Locate the cell with the specified text and output its [x, y] center coordinate. 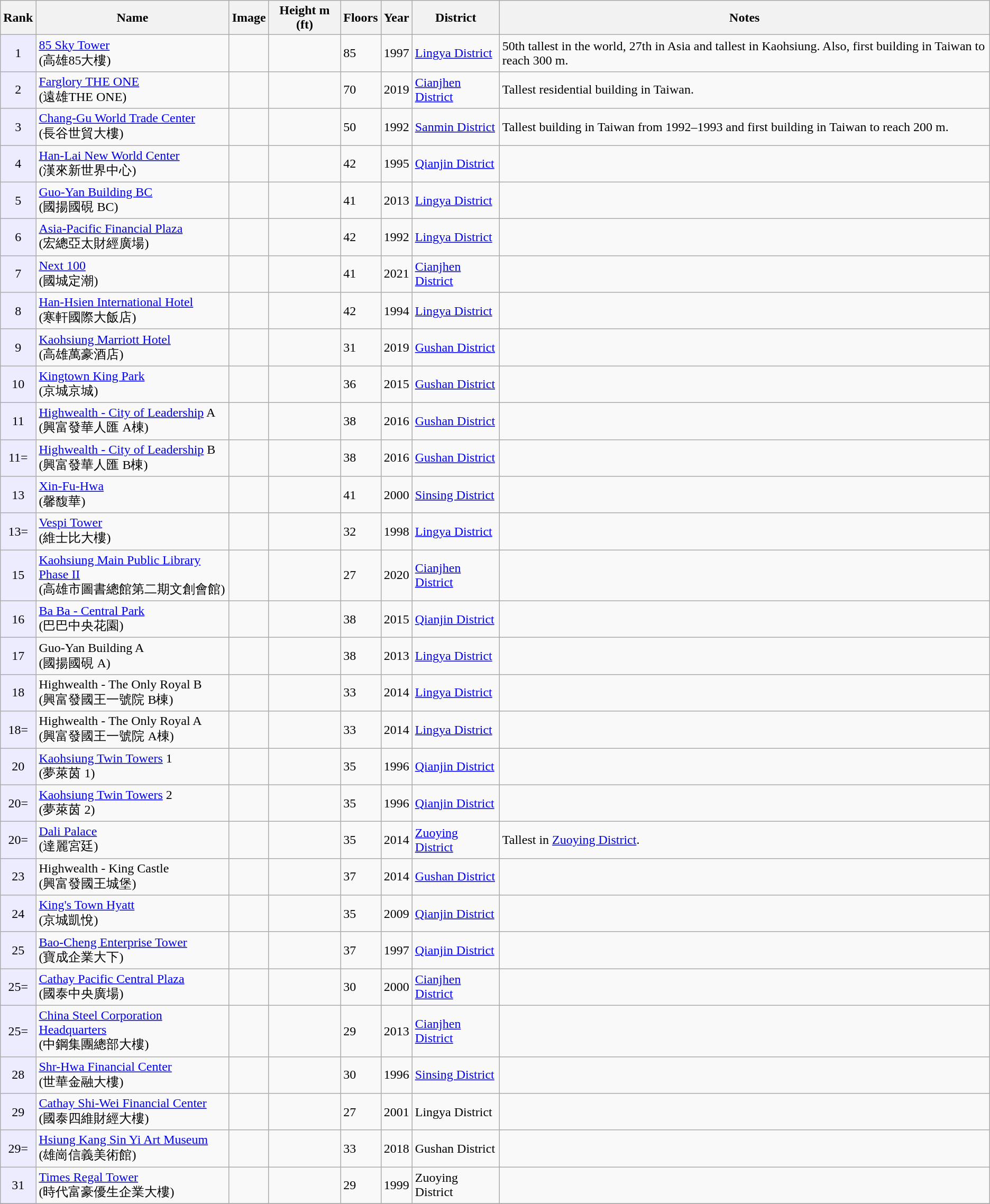
23 [18, 877]
Asia-Pacific Financial Plaza (宏總亞太財經廣場) [132, 237]
2001 [397, 1112]
2018 [397, 1148]
7 [18, 274]
2021 [397, 274]
29= [18, 1148]
Guo-Yan Building A (國揚國硯 A) [132, 656]
1998 [397, 531]
Next 100 (國城定潮) [132, 274]
85 Sky Tower (高雄85大樓) [132, 53]
24 [18, 914]
Bao-Cheng Enterprise Tower (寶成企業大下) [132, 950]
Name [132, 18]
Highwealth - The Only Royal A (興富發國王一號院 A棟) [132, 730]
15 [18, 575]
4 [18, 163]
9 [18, 347]
85 [361, 53]
2009 [397, 914]
Kaohsiung Marriott Hotel (高雄萬豪酒店) [132, 347]
17 [18, 656]
36 [361, 384]
Rank [18, 18]
Highwealth - King Castle (興富發國王城堡) [132, 877]
13= [18, 531]
5 [18, 200]
Kaohsiung Twin Towers 1 (夢萊茵 1) [132, 766]
25 [18, 950]
50 [361, 127]
Kingtown King Park(京城京城) [132, 384]
Height m (ft) [305, 18]
11 [18, 421]
1994 [397, 311]
18= [18, 730]
Xin-Fu-Hwa (馨馥華) [132, 495]
8 [18, 311]
Vespi Tower (維士比大樓) [132, 531]
32 [361, 531]
50th tallest in the world, 27th in Asia and tallest in Kaohsiung. Also, first building in Taiwan to reach 300 m. [745, 53]
10 [18, 384]
China Steel Corporation Headquarters(中鋼集團總部大樓) [132, 1031]
Highwealth - City of Leadership A(興富發華人匯 A棟) [132, 421]
3 [18, 127]
Shr-Hwa Financial Center (世華金融大樓) [132, 1075]
Chang-Gu World Trade Center (長谷世貿大樓) [132, 127]
Cathay Pacific Central Plaza (國泰中央廣場) [132, 987]
District [456, 18]
Tallest residential building in Taiwan. [745, 90]
Sanmin District [456, 127]
70 [361, 90]
Highwealth - City of Leadership B(興富發華人匯 B棟) [132, 458]
6 [18, 237]
Tallest building in Taiwan from 1992–1993 and first building in Taiwan to reach 200 m. [745, 127]
2020 [397, 575]
16 [18, 619]
11= [18, 458]
28 [18, 1075]
1 [18, 53]
Guo-Yan Building BC (國揚國硯 BC) [132, 200]
Ba Ba - Central Park (巴巴中央花園) [132, 619]
King's Town Hyatt (京城凱悅) [132, 914]
Tallest in Zuoying District. [745, 840]
Farglory THE ONE (遠雄THE ONE) [132, 90]
18 [18, 693]
Floors [361, 18]
Han-Lai New World Center (漢來新世界中心) [132, 163]
Kaohsiung Main Public Library Phase II (高雄市圖書總館第二期文創會館) [132, 575]
1995 [397, 163]
Han-Hsien International Hotel(寒軒國際大飯店) [132, 311]
1999 [397, 1185]
Times Regal Tower (時代富豪優生企業大樓) [132, 1185]
Year [397, 18]
Cathay Shi-Wei Financial Center (國泰四維財經大樓) [132, 1112]
20 [18, 766]
Notes [745, 18]
Dali Palace (達麗宮廷) [132, 840]
Kaohsiung Twin Towers 2 (夢萊茵 2) [132, 803]
Image [249, 18]
Hsiung Kang Sin Yi Art Museum (雄崗信義美術館) [132, 1148]
Highwealth - The Only Royal B (興富發國王一號院 B棟) [132, 693]
2 [18, 90]
13 [18, 495]
